Find where the given text appears and provide that cell's center as [x, y] coordinate. 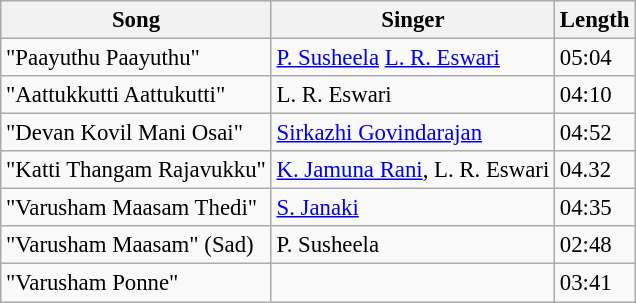
04:52 [595, 133]
P. Susheela L. R. Eswari [412, 58]
"Paayuthu Paayuthu" [136, 58]
04:10 [595, 95]
Singer [412, 20]
"Varusham Maasam Thedi" [136, 208]
Length [595, 20]
05:04 [595, 58]
02:48 [595, 245]
03:41 [595, 283]
"Devan Kovil Mani Osai" [136, 133]
"Varusham Maasam" (Sad) [136, 245]
S. Janaki [412, 208]
"Varusham Ponne" [136, 283]
04.32 [595, 170]
K. Jamuna Rani, L. R. Eswari [412, 170]
P. Susheela [412, 245]
"Aattukkutti Aattukutti" [136, 95]
"Katti Thangam Rajavukku" [136, 170]
L. R. Eswari [412, 95]
Song [136, 20]
04:35 [595, 208]
Sirkazhi Govindarajan [412, 133]
